Find where the given text appears and provide that cell's center as (X, Y) coordinate. 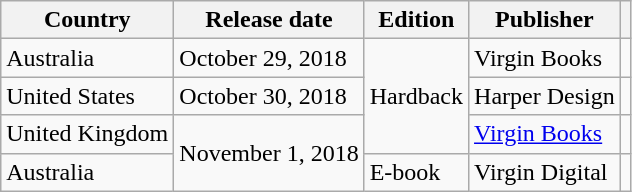
November 1, 2018 (269, 153)
Publisher (545, 20)
Hardback (416, 96)
Edition (416, 20)
October 30, 2018 (269, 96)
Virgin Digital (545, 172)
E-book (416, 172)
Harper Design (545, 96)
Release date (269, 20)
October 29, 2018 (269, 58)
United Kingdom (88, 134)
United States (88, 96)
Country (88, 20)
